Locate the cell with the specified text and output its [X, Y] center coordinate. 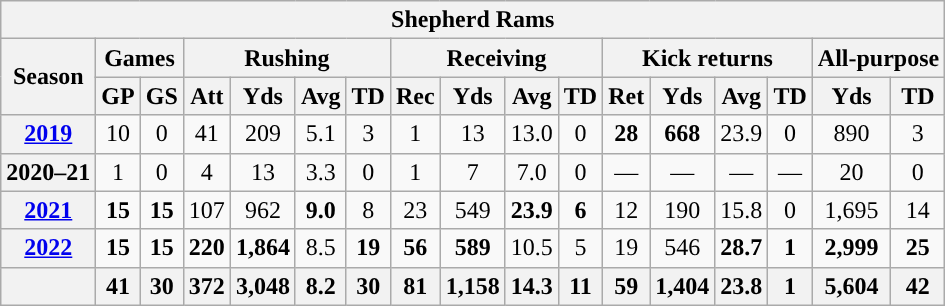
2,999 [852, 248]
14.3 [532, 286]
Rushing [286, 58]
5,604 [852, 286]
5.1 [320, 134]
1,158 [472, 286]
190 [682, 210]
81 [415, 286]
3,048 [262, 286]
8.5 [320, 248]
13.0 [532, 134]
11 [580, 286]
Season [48, 77]
2022 [48, 248]
2020–21 [48, 172]
Rec [415, 96]
20 [852, 172]
Games [140, 58]
10.5 [532, 248]
23.8 [742, 286]
15.8 [742, 210]
23 [415, 210]
3.3 [320, 172]
GS [162, 96]
56 [415, 248]
372 [206, 286]
1,864 [262, 248]
Ret [626, 96]
546 [682, 248]
8.2 [320, 286]
Shepherd Rams [473, 20]
Kick returns [708, 58]
220 [206, 248]
12 [626, 210]
1,695 [852, 210]
10 [118, 134]
589 [472, 248]
9.0 [320, 210]
2019 [48, 134]
Receiving [496, 58]
42 [918, 286]
2021 [48, 210]
28.7 [742, 248]
All-purpose [878, 58]
GP [118, 96]
7 [472, 172]
8 [368, 210]
14 [918, 210]
6 [580, 210]
209 [262, 134]
25 [918, 248]
7.0 [532, 172]
28 [626, 134]
962 [262, 210]
5 [580, 248]
668 [682, 134]
890 [852, 134]
Att [206, 96]
107 [206, 210]
4 [206, 172]
1,404 [682, 286]
59 [626, 286]
549 [472, 210]
